Identify which cell holds the provided text, then report its [X, Y] central coordinate. 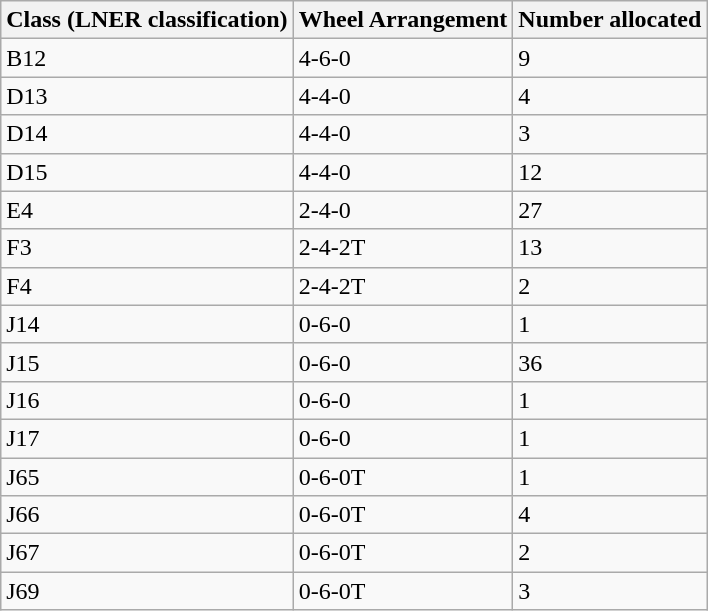
Number allocated [610, 20]
9 [610, 58]
2-4-0 [403, 210]
36 [610, 362]
Class (LNER classification) [147, 20]
J65 [147, 477]
D13 [147, 96]
F4 [147, 286]
Wheel Arrangement [403, 20]
13 [610, 248]
F3 [147, 248]
D15 [147, 172]
J66 [147, 515]
J15 [147, 362]
D14 [147, 134]
27 [610, 210]
4-6-0 [403, 58]
J17 [147, 438]
J69 [147, 591]
B12 [147, 58]
J16 [147, 400]
J67 [147, 553]
J14 [147, 324]
E4 [147, 210]
12 [610, 172]
